Provide the [X, Y] coordinate of the cell's center where the given text is located.  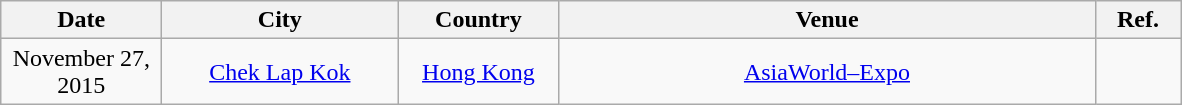
Country [478, 20]
November 27, 2015 [82, 72]
Date [82, 20]
AsiaWorld–Expo [827, 72]
Ref. [1138, 20]
Hong Kong [478, 72]
Venue [827, 20]
Chek Lap Kok [280, 72]
City [280, 20]
